Detect which cell encompasses the target text, then output its [x, y] center coordinate. 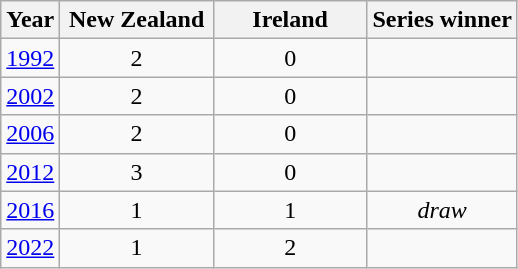
2006 [30, 134]
2022 [30, 248]
2012 [30, 172]
1992 [30, 58]
3 [137, 172]
Year [30, 20]
Ireland [290, 20]
2016 [30, 210]
New Zealand [137, 20]
Series winner [442, 20]
draw [442, 210]
2002 [30, 96]
